Capture the cell that displays the provided text and extract its [x, y] central coordinate. 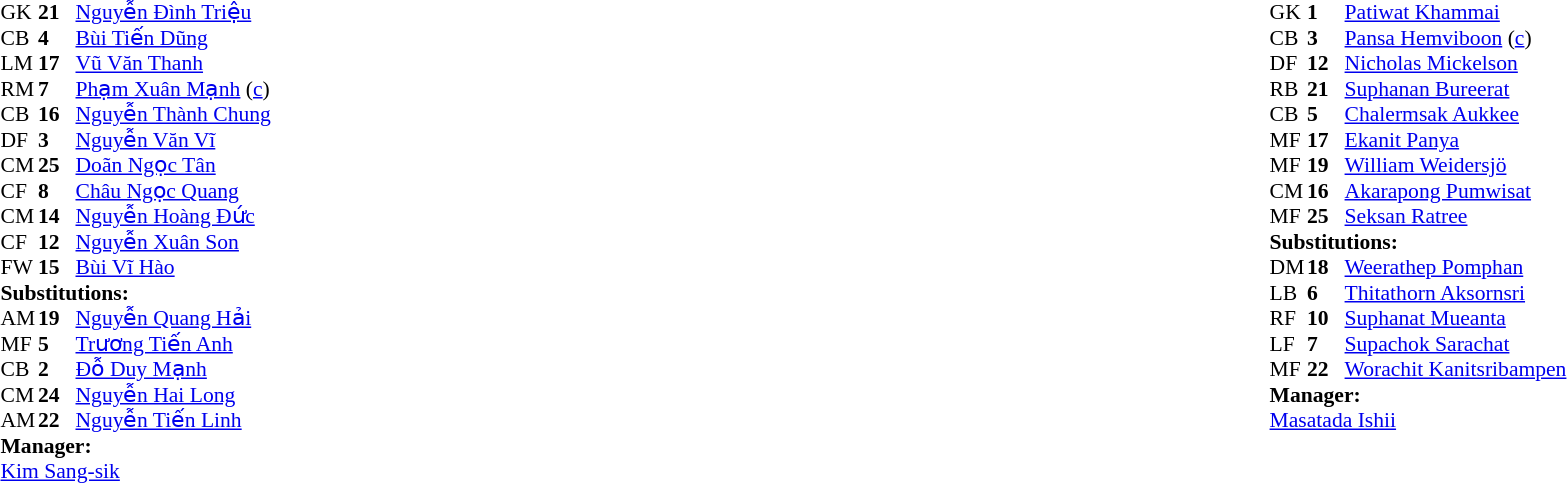
Nguyễn Hoàng Đức [174, 217]
Nguyễn Quang Hải [174, 319]
RF [1289, 319]
Phạm Xuân Mạnh (c) [174, 89]
24 [57, 395]
Nguyễn Hai Long [174, 395]
Suphanat Mueanta [1456, 319]
DM [1289, 267]
Nicholas Mickelson [1456, 63]
Chalermsak Aukkee [1456, 115]
LF [1289, 344]
LM [19, 63]
4 [57, 38]
Doãn Ngọc Tân [174, 165]
Nguyễn Xuân Son [174, 242]
14 [57, 217]
Patiwat Khammai [1456, 13]
Nguyễn Văn Vĩ [174, 140]
Seksan Ratree [1456, 217]
Akarapong Pumwisat [1456, 191]
Suphanan Bureerat [1456, 89]
Nguyễn Thành Chung [174, 115]
Worachit Kanitsribampen [1456, 369]
18 [1326, 267]
1 [1326, 13]
William Weidersjö [1456, 165]
FW [19, 267]
Thitathorn Aksornsri [1456, 293]
Châu Ngọc Quang [174, 191]
Vũ Văn Thanh [174, 63]
Masatada Ishii [1418, 421]
Nguyễn Tiến Linh [174, 421]
Bùi Tiến Dũng [174, 38]
Trương Tiến Anh [174, 344]
6 [1326, 293]
Đỗ Duy Mạnh [174, 369]
8 [57, 191]
Nguyễn Đình Triệu [174, 13]
RB [1289, 89]
RM [19, 89]
15 [57, 267]
Pansa Hemviboon (c) [1456, 38]
Weerathep Pomphan [1456, 267]
Bùi Vĩ Hào [174, 267]
10 [1326, 319]
LB [1289, 293]
Ekanit Panya [1456, 140]
2 [57, 369]
Supachok Sarachat [1456, 344]
